Extract the (X, Y) coordinate from the center of the cell holding the provided text.  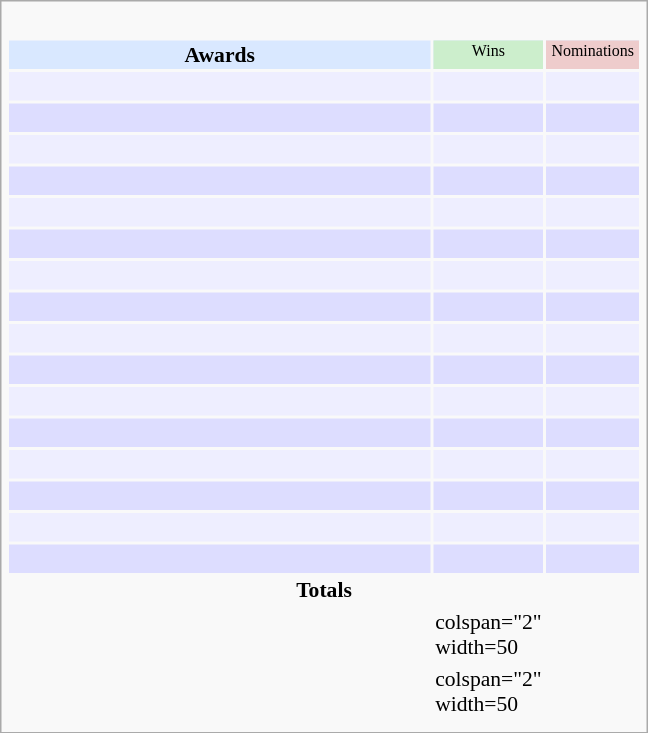
Wins (489, 54)
Awards (220, 54)
Totals (324, 590)
Nominations (592, 54)
